Capture the cell that displays the provided text and extract its (X, Y) central coordinate. 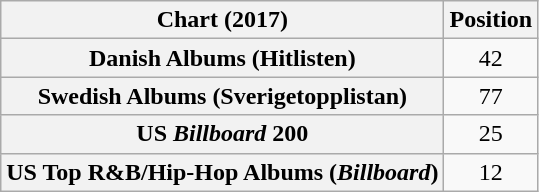
US Billboard 200 (222, 134)
US Top R&B/Hip-Hop Albums (Billboard) (222, 172)
77 (491, 96)
42 (491, 58)
Swedish Albums (Sverigetopplistan) (222, 96)
25 (491, 134)
12 (491, 172)
Chart (2017) (222, 20)
Position (491, 20)
Danish Albums (Hitlisten) (222, 58)
